Find where the given text appears and provide that cell's center as [x, y] coordinate. 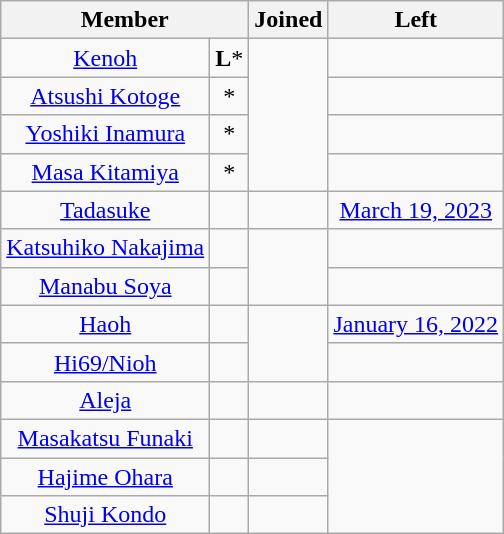
Tadasuke [106, 210]
L* [230, 58]
Kenoh [106, 58]
Atsushi Kotoge [106, 96]
Aleja [106, 400]
Member [125, 20]
Manabu Soya [106, 286]
Shuji Kondo [106, 515]
Left [416, 20]
Masakatsu Funaki [106, 438]
Haoh [106, 324]
Yoshiki Inamura [106, 134]
Joined [288, 20]
Hi69/Nioh [106, 362]
January 16, 2022 [416, 324]
March 19, 2023 [416, 210]
Katsuhiko Nakajima [106, 248]
Masa Kitamiya [106, 172]
Hajime Ohara [106, 477]
